Output the (X, Y) coordinate of the center of the cell containing the given text.  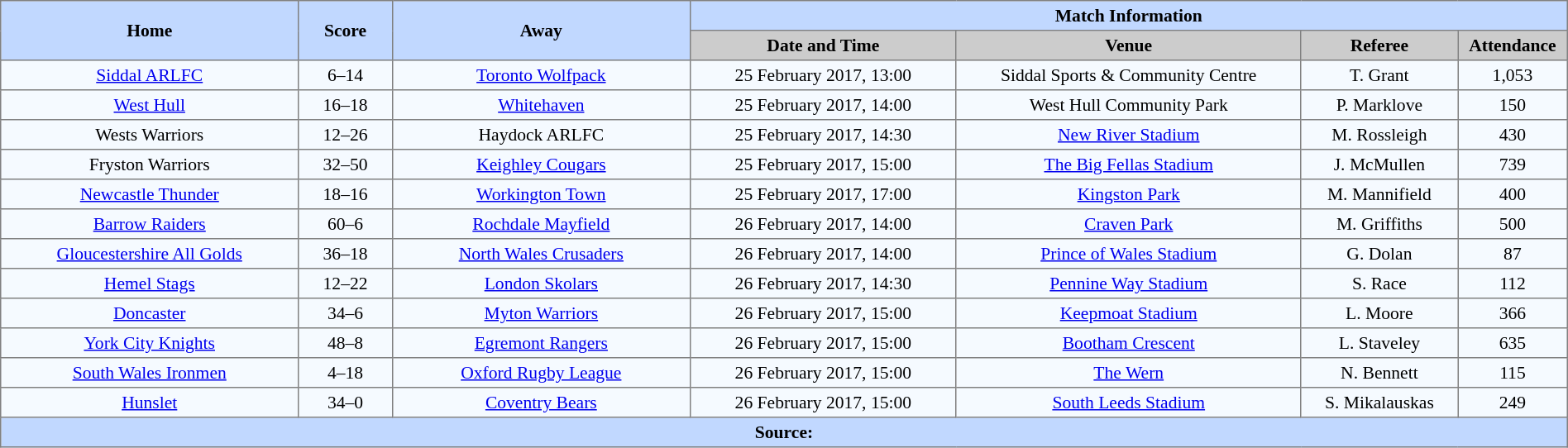
32–50 (346, 164)
North Wales Crusaders (541, 254)
366 (1513, 313)
The Big Fellas Stadium (1128, 164)
S. Mikalauskas (1379, 403)
York City Knights (150, 343)
25 February 2017, 13:00 (823, 75)
The Wern (1128, 373)
Referee (1379, 45)
25 February 2017, 15:00 (823, 164)
M. Mannifield (1379, 194)
Haydock ARLFC (541, 135)
T. Grant (1379, 75)
Oxford Rugby League (541, 373)
25 February 2017, 17:00 (823, 194)
Doncaster (150, 313)
New River Stadium (1128, 135)
12–26 (346, 135)
Siddal Sports & Community Centre (1128, 75)
635 (1513, 343)
Source: (784, 432)
115 (1513, 373)
Barrow Raiders (150, 224)
25 February 2017, 14:00 (823, 105)
18–16 (346, 194)
4–18 (346, 373)
150 (1513, 105)
Hunslet (150, 403)
Gloucestershire All Golds (150, 254)
Bootham Crescent (1128, 343)
Coventry Bears (541, 403)
87 (1513, 254)
16–18 (346, 105)
6–14 (346, 75)
500 (1513, 224)
249 (1513, 403)
Hemel Stags (150, 284)
739 (1513, 164)
Match Information (1128, 16)
Myton Warriors (541, 313)
Prince of Wales Stadium (1128, 254)
P. Marklove (1379, 105)
Keighley Cougars (541, 164)
South Wales Ironmen (150, 373)
Wests Warriors (150, 135)
Score (346, 31)
Whitehaven (541, 105)
36–18 (346, 254)
Kingston Park (1128, 194)
L. Staveley (1379, 343)
Fryston Warriors (150, 164)
Workington Town (541, 194)
Attendance (1513, 45)
25 February 2017, 14:30 (823, 135)
26 February 2017, 14:30 (823, 284)
Rochdale Mayfield (541, 224)
Toronto Wolfpack (541, 75)
Venue (1128, 45)
West Hull Community Park (1128, 105)
Pennine Way Stadium (1128, 284)
430 (1513, 135)
L. Moore (1379, 313)
Egremont Rangers (541, 343)
South Leeds Stadium (1128, 403)
J. McMullen (1379, 164)
Away (541, 31)
12–22 (346, 284)
Siddal ARLFC (150, 75)
London Skolars (541, 284)
M. Rossleigh (1379, 135)
34–0 (346, 403)
Date and Time (823, 45)
West Hull (150, 105)
34–6 (346, 313)
60–6 (346, 224)
Home (150, 31)
G. Dolan (1379, 254)
S. Race (1379, 284)
112 (1513, 284)
N. Bennett (1379, 373)
1,053 (1513, 75)
Craven Park (1128, 224)
400 (1513, 194)
Newcastle Thunder (150, 194)
Keepmoat Stadium (1128, 313)
48–8 (346, 343)
M. Griffiths (1379, 224)
